Detect which cell encompasses the target text, then output its (x, y) center coordinate. 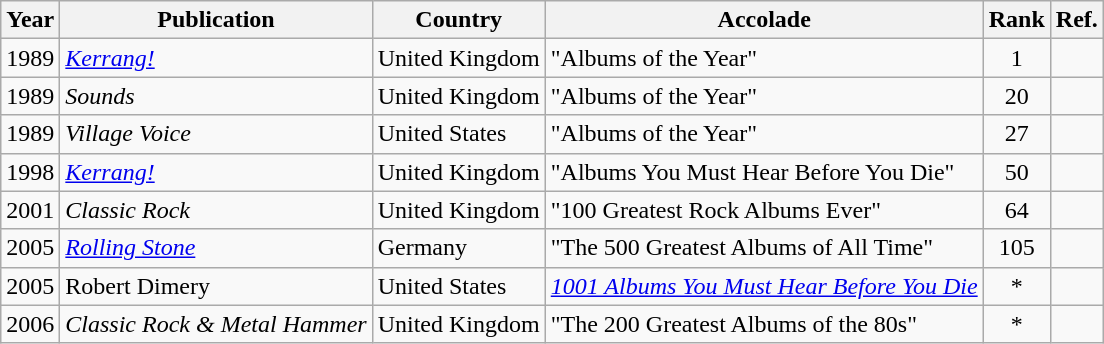
"The 200 Greatest Albums of the 80s" (764, 324)
"The 500 Greatest Albums of All Time" (764, 248)
2006 (30, 324)
Sounds (216, 96)
"100 Greatest Rock Albums Ever" (764, 210)
Germany (458, 248)
Ref. (1076, 20)
Year (30, 20)
Classic Rock (216, 210)
105 (1016, 248)
2001 (30, 210)
Rank (1016, 20)
Country (458, 20)
Rolling Stone (216, 248)
1001 Albums You Must Hear Before You Die (764, 286)
1998 (30, 172)
"Albums You Must Hear Before You Die" (764, 172)
1 (1016, 58)
Village Voice (216, 134)
27 (1016, 134)
50 (1016, 172)
Robert Dimery (216, 286)
Classic Rock & Metal Hammer (216, 324)
64 (1016, 210)
20 (1016, 96)
Accolade (764, 20)
Publication (216, 20)
